Locate the cell with the specified text and output its [x, y] center coordinate. 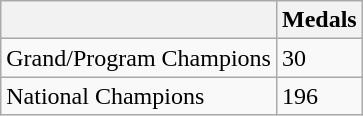
Grand/Program Champions [139, 58]
196 [319, 96]
30 [319, 58]
National Champions [139, 96]
Medals [319, 20]
